For the text-containing cell, return its midpoint in (X, Y) coordinate format. 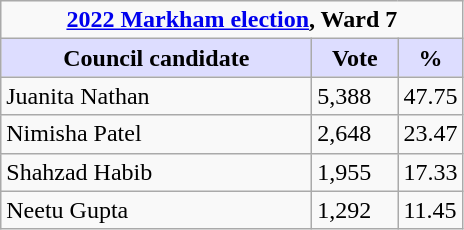
2022 Markham election, Ward 7 (232, 20)
Vote (355, 58)
Council candidate (156, 58)
1,292 (355, 210)
5,388 (355, 96)
Shahzad Habib (156, 172)
17.33 (430, 172)
23.47 (430, 134)
Neetu Gupta (156, 210)
1,955 (355, 172)
2,648 (355, 134)
11.45 (430, 210)
% (430, 58)
Juanita Nathan (156, 96)
47.75 (430, 96)
Nimisha Patel (156, 134)
